Search for the cell housing the specified text and yield its [X, Y] center coordinate. 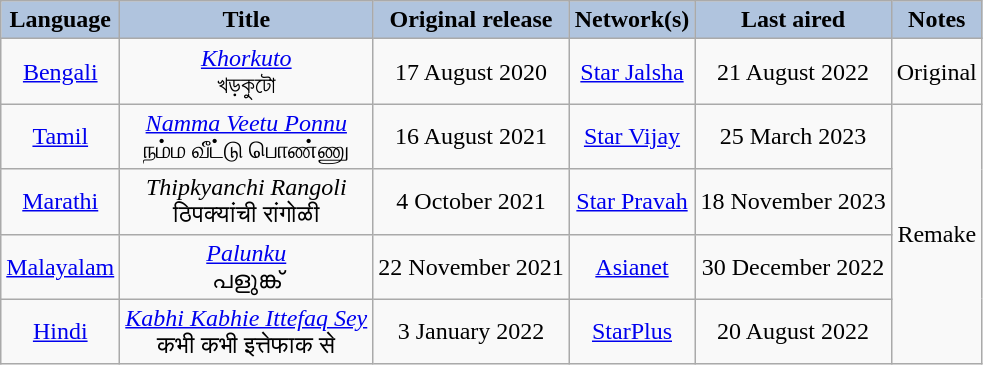
Title [246, 20]
3 January 2022 [471, 332]
Last aired [793, 20]
Malayalam [60, 266]
16 August 2021 [471, 136]
Thipkyanchi Rangoli ठिपक्यांची रांगोळी [246, 202]
Palunku പളുങ്ക് [246, 266]
Original release [471, 20]
Original [936, 72]
Star Vijay [632, 136]
Tamil [60, 136]
Marathi [60, 202]
Khorkuto খড়কুটো [246, 72]
Asianet [632, 266]
Bengali [60, 72]
Network(s) [632, 20]
Hindi [60, 332]
Language [60, 20]
17 August 2020 [471, 72]
22 November 2021 [471, 266]
25 March 2023 [793, 136]
20 August 2022 [793, 332]
18 November 2023 [793, 202]
Notes [936, 20]
30 December 2022 [793, 266]
Namma Veetu Ponnu நம்ம வீட்டு பொண்ணு [246, 136]
Star Jalsha [632, 72]
StarPlus [632, 332]
Kabhi Kabhie Ittefaq Sey कभी कभी इत्तेफाक से [246, 332]
4 October 2021 [471, 202]
21 August 2022 [793, 72]
Remake [936, 234]
Star Pravah [632, 202]
